Search for the cell housing the specified text and yield its [x, y] center coordinate. 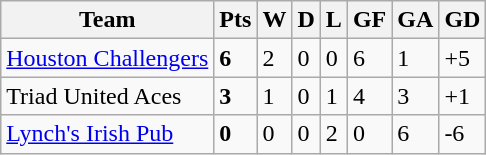
Team [108, 20]
D [306, 20]
Pts [236, 20]
+5 [462, 58]
4 [369, 96]
GA [416, 20]
-6 [462, 134]
GF [369, 20]
L [334, 20]
Lynch's Irish Pub [108, 134]
GD [462, 20]
Houston Challengers [108, 58]
+1 [462, 96]
Triad United Aces [108, 96]
W [274, 20]
